Locate the cell with the specified text and output its (x, y) center coordinate. 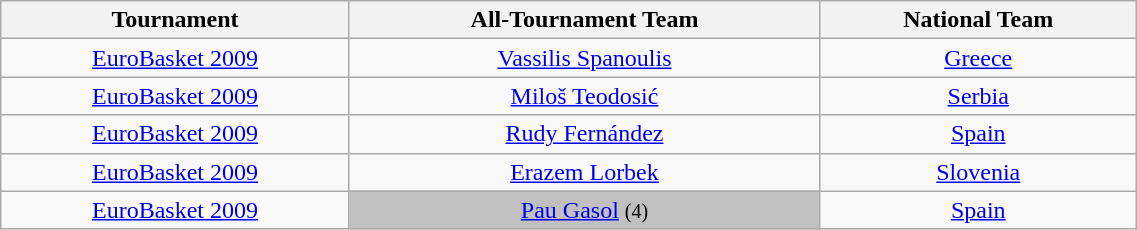
Vassilis Spanoulis (584, 58)
Erazem Lorbek (584, 172)
Tournament (176, 20)
Pau Gasol (4) (584, 210)
Miloš Teodosić (584, 96)
Serbia (978, 96)
Greece (978, 58)
Slovenia (978, 172)
National Team (978, 20)
All-Tournament Team (584, 20)
Rudy Fernández (584, 134)
